Return [X, Y] of the center of cell containing provided text 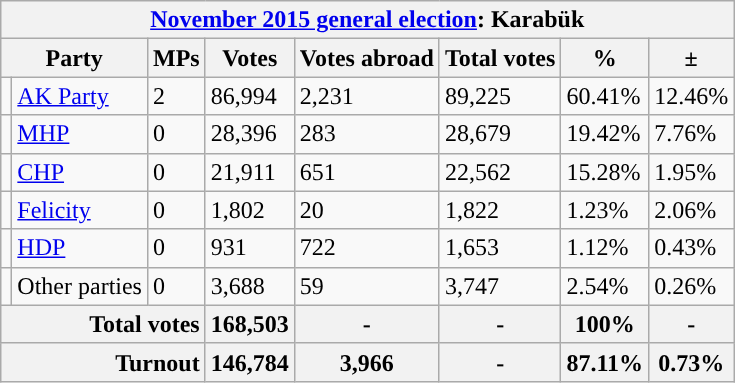
2.54% [605, 286]
28,396 [250, 134]
2.06% [692, 210]
Votes [250, 58]
1.12% [605, 248]
86,994 [250, 96]
20 [366, 210]
283 [366, 134]
59 [366, 286]
HDP [80, 248]
Votes abroad [366, 58]
3,747 [500, 286]
Turnout [103, 362]
0.26% [692, 286]
1.95% [692, 172]
19.42% [605, 134]
89,225 [500, 96]
722 [366, 248]
Other parties [80, 286]
3,688 [250, 286]
12.46% [692, 96]
1,653 [500, 248]
± [692, 58]
% [605, 58]
Felicity [80, 210]
MHP [80, 134]
2,231 [366, 96]
21,911 [250, 172]
87.11% [605, 362]
CHP [80, 172]
AK Party [80, 96]
651 [366, 172]
15.28% [605, 172]
146,784 [250, 362]
60.41% [605, 96]
931 [250, 248]
3,966 [366, 362]
0.73% [692, 362]
Party [74, 58]
MPs [176, 58]
22,562 [500, 172]
168,503 [250, 324]
1,802 [250, 210]
100% [605, 324]
1,822 [500, 210]
28,679 [500, 134]
0.43% [692, 248]
7.76% [692, 134]
2 [176, 96]
1.23% [605, 210]
November 2015 general election: Karabük [368, 20]
